From the cell containing the given text, extract its center point as [x, y] coordinate. 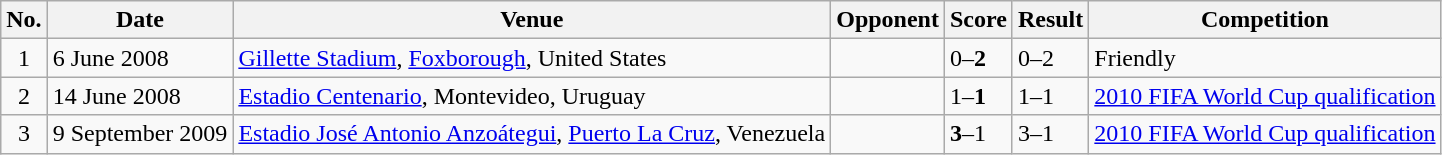
9 September 2009 [140, 134]
Venue [532, 20]
3 [24, 134]
No. [24, 20]
6 June 2008 [140, 58]
Score [978, 20]
2 [24, 96]
1 [24, 58]
Result [1050, 20]
Date [140, 20]
Gillette Stadium, Foxborough, United States [532, 58]
Friendly [1265, 58]
Estadio José Antonio Anzoátegui, Puerto La Cruz, Venezuela [532, 134]
Estadio Centenario, Montevideo, Uruguay [532, 96]
Opponent [888, 20]
14 June 2008 [140, 96]
Competition [1265, 20]
